Capture the cell that displays the provided text and extract its [X, Y] central coordinate. 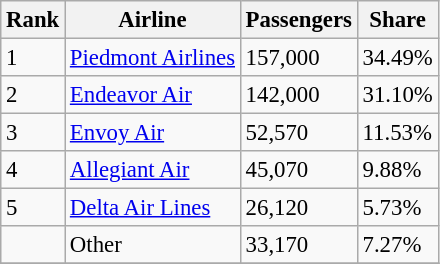
4 [33, 170]
2 [33, 95]
Delta Air Lines [153, 208]
Share [398, 20]
11.53% [398, 133]
26,120 [298, 208]
5.73% [398, 208]
142,000 [298, 95]
3 [33, 133]
Endeavor Air [153, 95]
Allegiant Air [153, 170]
Envoy Air [153, 133]
7.27% [398, 245]
9.88% [398, 170]
Piedmont Airlines [153, 58]
34.49% [398, 58]
31.10% [398, 95]
52,570 [298, 133]
Rank [33, 20]
33,170 [298, 245]
5 [33, 208]
Passengers [298, 20]
45,070 [298, 170]
Airline [153, 20]
Other [153, 245]
1 [33, 58]
157,000 [298, 58]
